Identify which cell holds the provided text, then report its (X, Y) central coordinate. 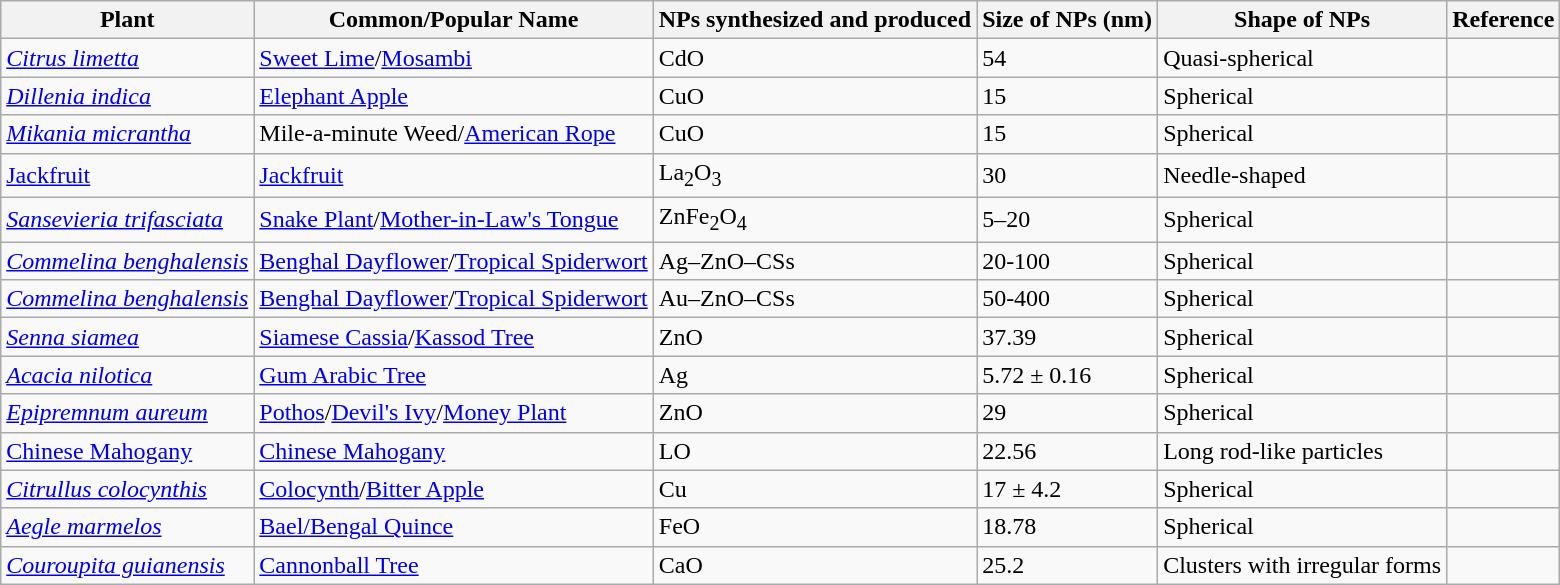
Epipremnum aureum (128, 413)
5–20 (1068, 219)
29 (1068, 413)
Size of NPs (nm) (1068, 20)
Gum Arabic Tree (454, 375)
LO (814, 451)
Sansevieria trifasciata (128, 219)
Ag (814, 375)
Sweet Lime/Mosambi (454, 58)
Couroupita guianensis (128, 565)
FeO (814, 527)
Needle-shaped (1302, 175)
Mile-a-minute Weed/American Rope (454, 134)
Quasi-spherical (1302, 58)
54 (1068, 58)
Senna siamea (128, 337)
Acacia nilotica (128, 375)
Siamese Cassia/Kassod Tree (454, 337)
Reference (1504, 20)
Clusters with irregular forms (1302, 565)
Mikania micrantha (128, 134)
Elephant Apple (454, 96)
Pothos/Devil's Ivy/Money Plant (454, 413)
30 (1068, 175)
Plant (128, 20)
Common/Popular Name (454, 20)
Shape of NPs (1302, 20)
La2O3 (814, 175)
Citrus limetta (128, 58)
22.56 (1068, 451)
CdO (814, 58)
CaO (814, 565)
18.78 (1068, 527)
Ag–ZnO–CSs (814, 261)
20-100 (1068, 261)
Bael/Bengal Quince (454, 527)
Long rod-like particles (1302, 451)
NPs synthesized and produced (814, 20)
Cannonball Tree (454, 565)
17 ± 4.2 (1068, 489)
50-400 (1068, 299)
Dillenia indica (128, 96)
Aegle marmelos (128, 527)
37.39 (1068, 337)
ZnFe2O4 (814, 219)
25.2 (1068, 565)
Cu (814, 489)
5.72 ± 0.16 (1068, 375)
Colocynth/Bitter Apple (454, 489)
Au–ZnO–CSs (814, 299)
Citrullus colocynthis (128, 489)
Snake Plant/Mother-in-Law's Tongue (454, 219)
